Locate the cell with the specified text and output its (X, Y) center coordinate. 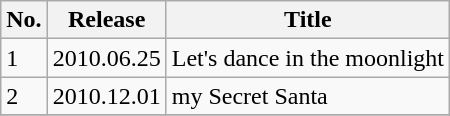
2010.06.25 (106, 58)
1 (24, 58)
Title (308, 20)
2 (24, 96)
2010.12.01 (106, 96)
my Secret Santa (308, 96)
No. (24, 20)
Let's dance in the moonlight (308, 58)
Release (106, 20)
